Search for the cell housing the specified text and yield its [X, Y] center coordinate. 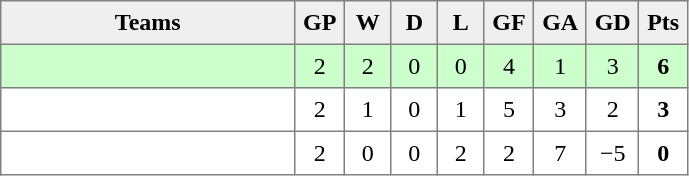
−5 [612, 153]
GP [320, 23]
D [414, 23]
Teams [148, 23]
5 [509, 110]
Pts [663, 23]
L [461, 23]
7 [560, 153]
GD [612, 23]
GA [560, 23]
4 [509, 66]
W [368, 23]
GF [509, 23]
6 [663, 66]
